Return [X, Y] of the center of cell containing provided text 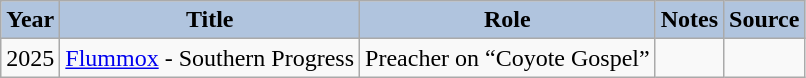
Year [30, 20]
Role [508, 20]
2025 [30, 58]
Flummox - Southern Progress [210, 58]
Title [210, 20]
Source [764, 20]
Notes [689, 20]
Preacher on “Coyote Gospel” [508, 58]
